Search for the cell housing the specified text and yield its (X, Y) center coordinate. 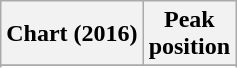
Chart (2016) (72, 34)
Peakposition (189, 34)
